For the text-containing cell, return its midpoint in (X, Y) coordinate format. 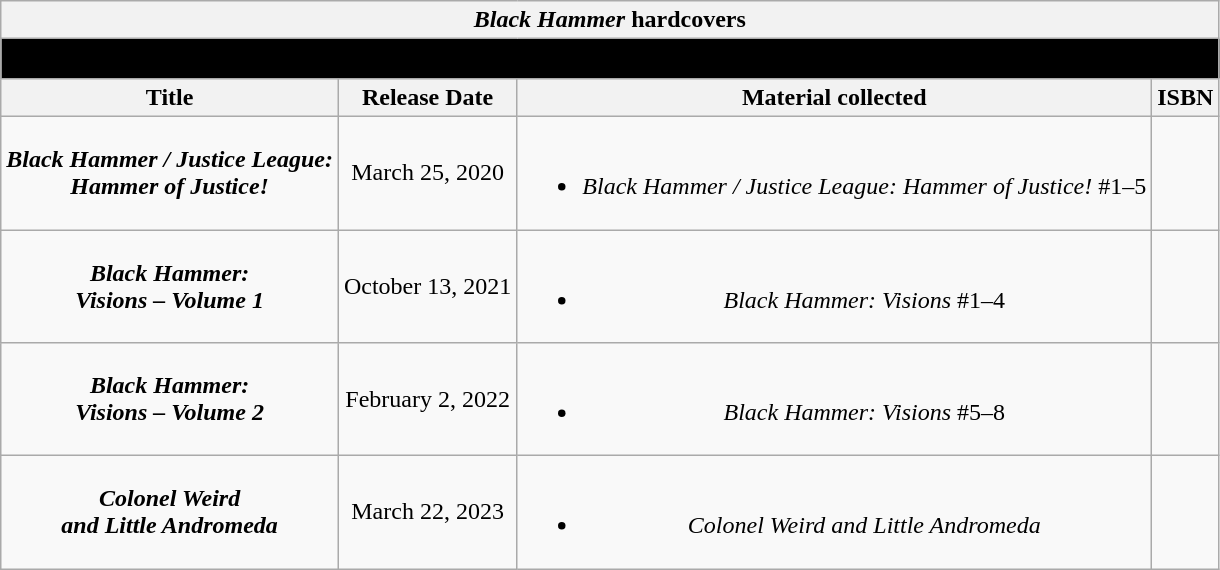
Colonel Weird and Little Andromeda (834, 512)
Black Hammer hardcovers (610, 20)
ISBN (1186, 97)
Black Hammer:Visions – Volume 2 (170, 400)
October 13, 2021 (427, 286)
Black Hammer / Justice League:Hammer of Justice! (170, 172)
March 25, 2020 (427, 172)
Bʟᴀᴄᴋ Hᴀᴍᴍᴇʀ (610, 59)
March 22, 2023 (427, 512)
Material collected (834, 97)
Colonel Weirdand Little Andromeda (170, 512)
Black Hammer: Visions #5–8 (834, 400)
February 2, 2022 (427, 400)
Title (170, 97)
Release Date (427, 97)
Black Hammer: Visions #1–4 (834, 286)
Black Hammer / Justice League: Hammer of Justice! #1–5 (834, 172)
Black Hammer:Visions – Volume 1 (170, 286)
